Return the (X, Y) coordinate for the center point of the cell that contains the specified text.  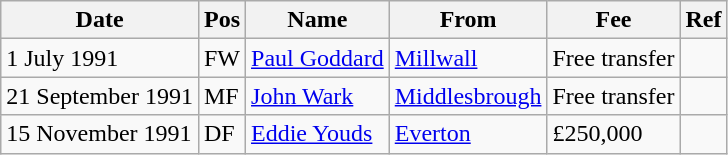
£250,000 (614, 134)
Date (100, 20)
Ref (704, 20)
Middlesbrough (468, 96)
Everton (468, 134)
FW (222, 58)
Millwall (468, 58)
John Wark (318, 96)
1 July 1991 (100, 58)
Fee (614, 20)
DF (222, 134)
MF (222, 96)
Pos (222, 20)
From (468, 20)
Eddie Youds (318, 134)
Paul Goddard (318, 58)
15 November 1991 (100, 134)
21 September 1991 (100, 96)
Name (318, 20)
